For the text-containing cell, return its midpoint in (x, y) coordinate format. 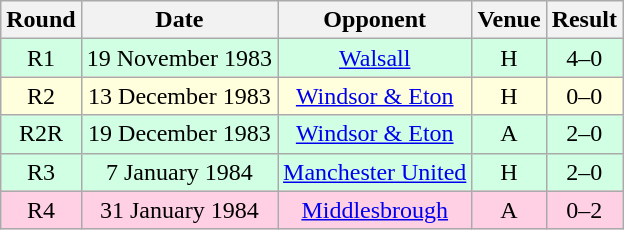
7 January 1984 (179, 172)
R2R (41, 134)
Venue (509, 20)
R3 (41, 172)
Round (41, 20)
Result (584, 20)
R2 (41, 96)
Middlesbrough (375, 210)
4–0 (584, 58)
19 December 1983 (179, 134)
31 January 1984 (179, 210)
0–0 (584, 96)
Opponent (375, 20)
R4 (41, 210)
13 December 1983 (179, 96)
19 November 1983 (179, 58)
Manchester United (375, 172)
Walsall (375, 58)
0–2 (584, 210)
R1 (41, 58)
Date (179, 20)
